Locate the cell with the specified text and output its [X, Y] center coordinate. 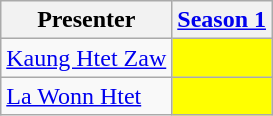
Presenter [86, 20]
La Wonn Htet [86, 96]
Season 1 [222, 20]
Kaung Htet Zaw [86, 58]
